From the cell containing the given text, extract its center point as (X, Y) coordinate. 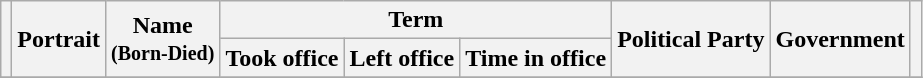
Political Party (691, 39)
Government (840, 39)
Left office (402, 58)
Term (416, 20)
Name(Born-Died) (162, 39)
Portrait (59, 39)
Time in office (536, 58)
Took office (282, 58)
